Detect which cell encompasses the target text, then output its (x, y) center coordinate. 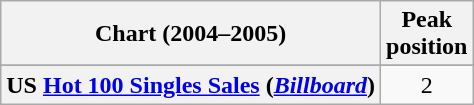
2 (427, 85)
Peakposition (427, 34)
US Hot 100 Singles Sales (Billboard) (191, 85)
Chart (2004–2005) (191, 34)
